Extract the [x, y] coordinate from the center of the cell holding the provided text.  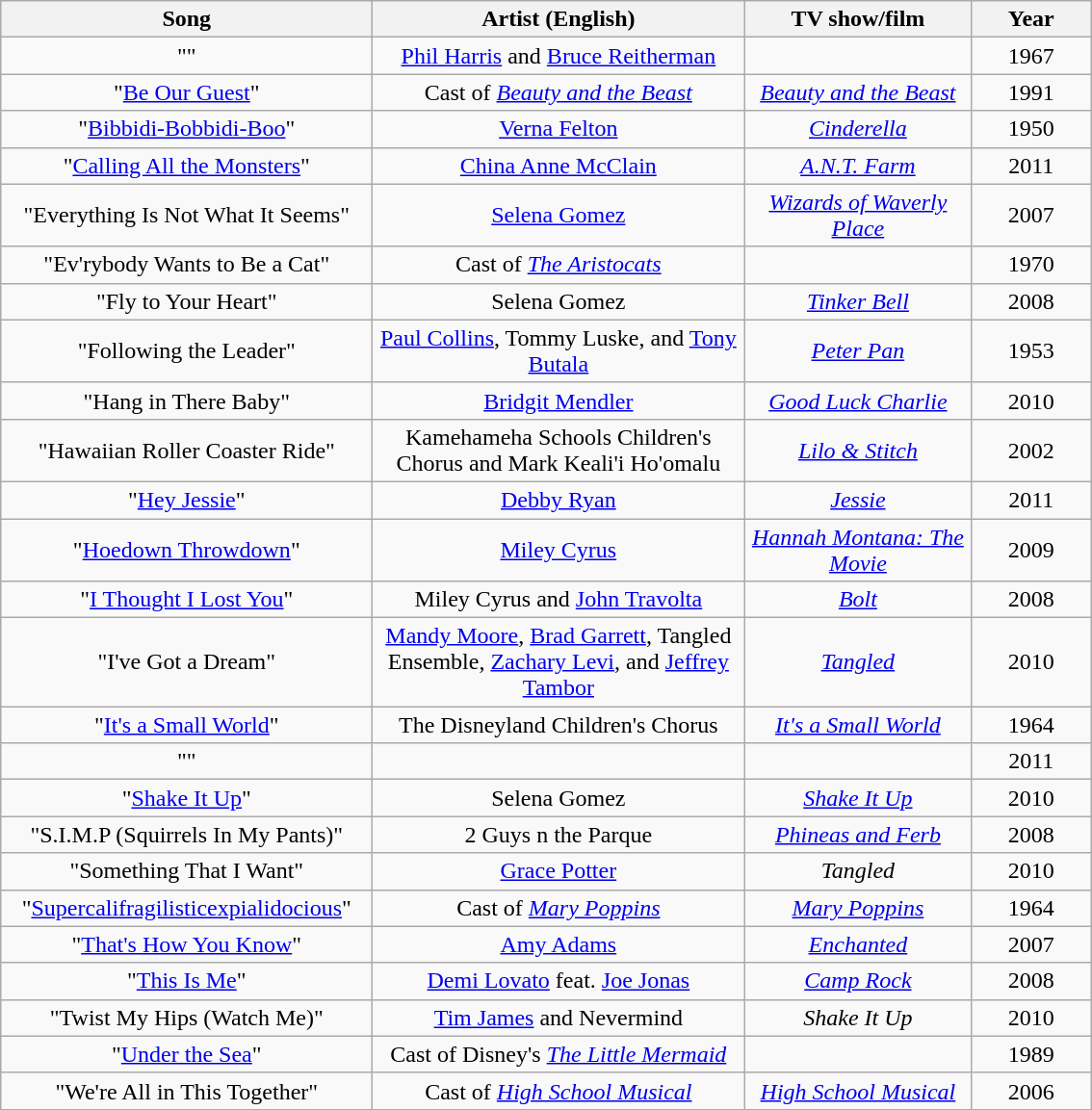
"Under the Sea" [187, 1054]
"Hoedown Throwdown" [187, 549]
Grace Potter [559, 871]
Cast of High School Musical [559, 1091]
Camp Rock [858, 981]
Verna Felton [559, 129]
Hannah Montana: The Movie [858, 549]
2006 [1031, 1091]
Demi Lovato feat. Joe Jonas [559, 981]
Kamehameha Schools Children's Chorus and Mark Keali'i Ho'omalu [559, 451]
"Hey Jessie" [187, 500]
Tim James and Nevermind [559, 1018]
TV show/film [858, 19]
Wizards of Waverly Place [858, 216]
1989 [1031, 1054]
"I Thought I Lost You" [187, 600]
Mary Poppins [858, 908]
"Hawaiian Roller Coaster Ride" [187, 451]
"Something That I Want" [187, 871]
2 Guys n the Parque [559, 835]
A.N.T. Farm [858, 166]
Paul Collins, Tommy Luske, and Tony Butala [559, 350]
"Ev'rybody Wants to Be a Cat" [187, 265]
"I've Got a Dream" [187, 662]
Miley Cyrus and John Travolta [559, 600]
"Fly to Your Heart" [187, 301]
"Supercalifragilisticexpialidocious" [187, 908]
"Twist My Hips (Watch Me)" [187, 1018]
Good Luck Charlie [858, 400]
Cast of The Aristocats [559, 265]
"This Is Me" [187, 981]
"We're All in This Together" [187, 1091]
Beauty and the Beast [858, 92]
Miley Cyrus [559, 549]
Jessie [858, 500]
China Anne McClain [559, 166]
Phineas and Ferb [858, 835]
"Be Our Guest" [187, 92]
"Hang in There Baby" [187, 400]
The Disneyland Children's Chorus [559, 725]
Phil Harris and Bruce Reitherman [559, 56]
Bridgit Mendler [559, 400]
1950 [1031, 129]
"S.I.M.P (Squirrels In My Pants)" [187, 835]
Mandy Moore, Brad Garrett, Tangled Ensemble, Zachary Levi, and Jeffrey Tambor [559, 662]
Cast of Mary Poppins [559, 908]
Cast of Beauty and the Beast [559, 92]
"Following the Leader" [187, 350]
1967 [1031, 56]
Peter Pan [858, 350]
It's a Small World [858, 725]
Cinderella [858, 129]
"That's How You Know" [187, 944]
Amy Adams [559, 944]
Song [187, 19]
Enchanted [858, 944]
1970 [1031, 265]
Artist (English) [559, 19]
"Everything Is Not What It Seems" [187, 216]
"Calling All the Monsters" [187, 166]
Debby Ryan [559, 500]
"Bibbidi-Bobbidi-Boo" [187, 129]
"It's a Small World" [187, 725]
Bolt [858, 600]
Cast of Disney's The Little Mermaid [559, 1054]
2002 [1031, 451]
1953 [1031, 350]
1991 [1031, 92]
Year [1031, 19]
High School Musical [858, 1091]
Tinker Bell [858, 301]
2009 [1031, 549]
Lilo & Stitch [858, 451]
"Shake It Up" [187, 798]
